Locate the cell with the specified text and output its [X, Y] center coordinate. 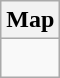
Map [30, 20]
